Extract the [x, y] coordinate from the center of the cell holding the provided text.  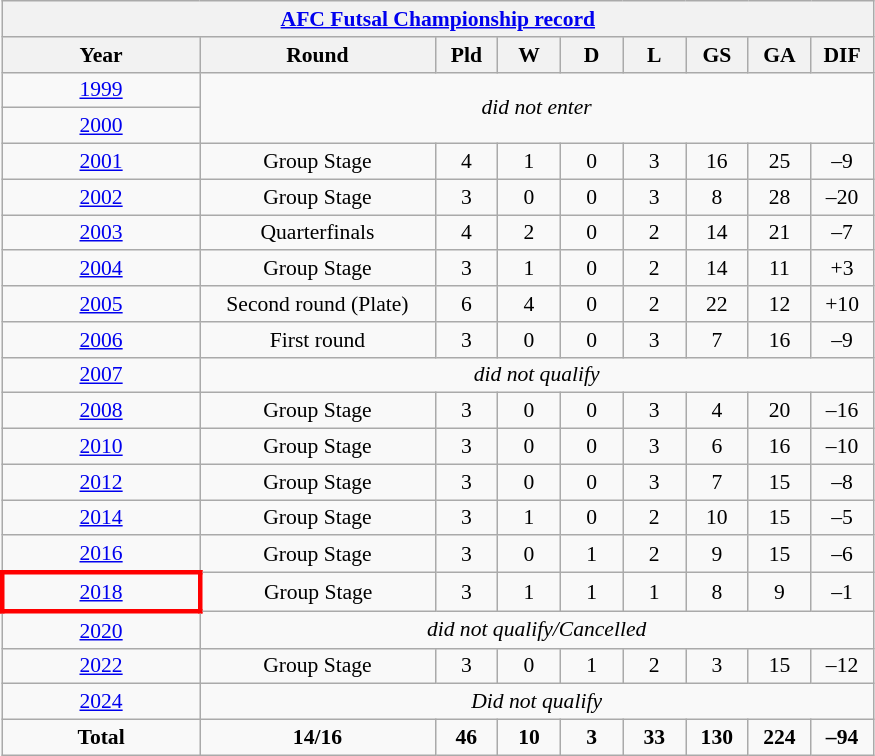
W [530, 55]
–5 [842, 518]
did not qualify/Cancelled [537, 630]
11 [780, 269]
First round [318, 340]
2014 [101, 518]
–8 [842, 482]
2006 [101, 340]
1999 [101, 90]
–7 [842, 233]
Round [318, 55]
+10 [842, 304]
2010 [101, 447]
DIF [842, 55]
14/16 [318, 738]
2022 [101, 666]
25 [780, 162]
Did not qualify [537, 702]
2018 [101, 592]
Year [101, 55]
12 [780, 304]
did not enter [537, 108]
46 [466, 738]
GS [718, 55]
–20 [842, 197]
Second round (Plate) [318, 304]
GA [780, 55]
2003 [101, 233]
21 [780, 233]
28 [780, 197]
2016 [101, 554]
2001 [101, 162]
22 [718, 304]
20 [780, 411]
2005 [101, 304]
did not qualify [537, 375]
Quarterfinals [318, 233]
2020 [101, 630]
AFC Futsal Championship record [438, 19]
2008 [101, 411]
2004 [101, 269]
–12 [842, 666]
L [654, 55]
2000 [101, 126]
224 [780, 738]
130 [718, 738]
2007 [101, 375]
–10 [842, 447]
D [592, 55]
2024 [101, 702]
2002 [101, 197]
+3 [842, 269]
–6 [842, 554]
33 [654, 738]
Total [101, 738]
–94 [842, 738]
–1 [842, 592]
Pld [466, 55]
2012 [101, 482]
–16 [842, 411]
